Locate the cell with the specified text and output its (x, y) center coordinate. 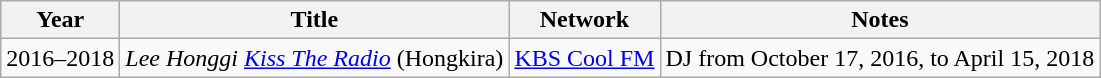
2016–2018 (60, 58)
DJ from October 17, 2016, to April 15, 2018 (880, 58)
Notes (880, 20)
Network (584, 20)
Lee Honggi Kiss The Radio (Hongkira) (314, 58)
Title (314, 20)
Year (60, 20)
KBS Cool FM (584, 58)
